Search for the cell housing the specified text and yield its (x, y) center coordinate. 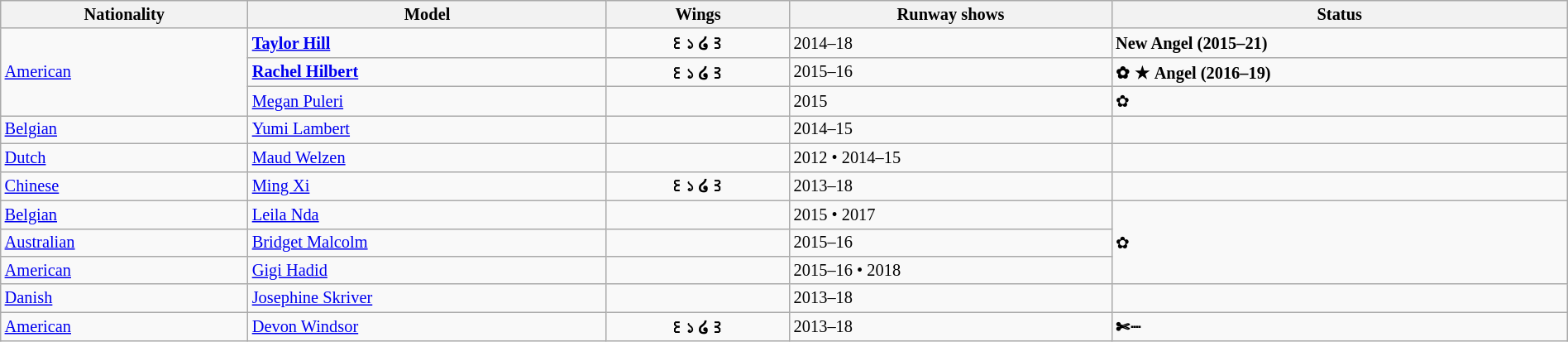
Josephine Skriver (428, 298)
✄┈ (1340, 326)
Rachel Hilbert (428, 71)
Danish (124, 298)
Gigi Hadid (428, 270)
Australian (124, 243)
Nationality (124, 14)
✿ ★ Angel (2016–19) (1340, 71)
Wings (698, 14)
2012 • 2014–15 (951, 157)
2015 • 2017 (951, 214)
Status (1340, 14)
Runway shows (951, 14)
Model (428, 14)
Maud Welzen (428, 157)
Yumi Lambert (428, 129)
Taylor Hill (428, 43)
2015 (951, 101)
Chinese (124, 185)
Megan Puleri (428, 101)
Leila Nda (428, 214)
Bridget Malcolm (428, 243)
Devon Windsor (428, 326)
Dutch (124, 157)
2015–16 • 2018 (951, 270)
Ming Xi (428, 185)
2014–15 (951, 129)
2014–18 (951, 43)
New Angel (2015–21) (1340, 43)
